Search for the cell housing the specified text and yield its [X, Y] center coordinate. 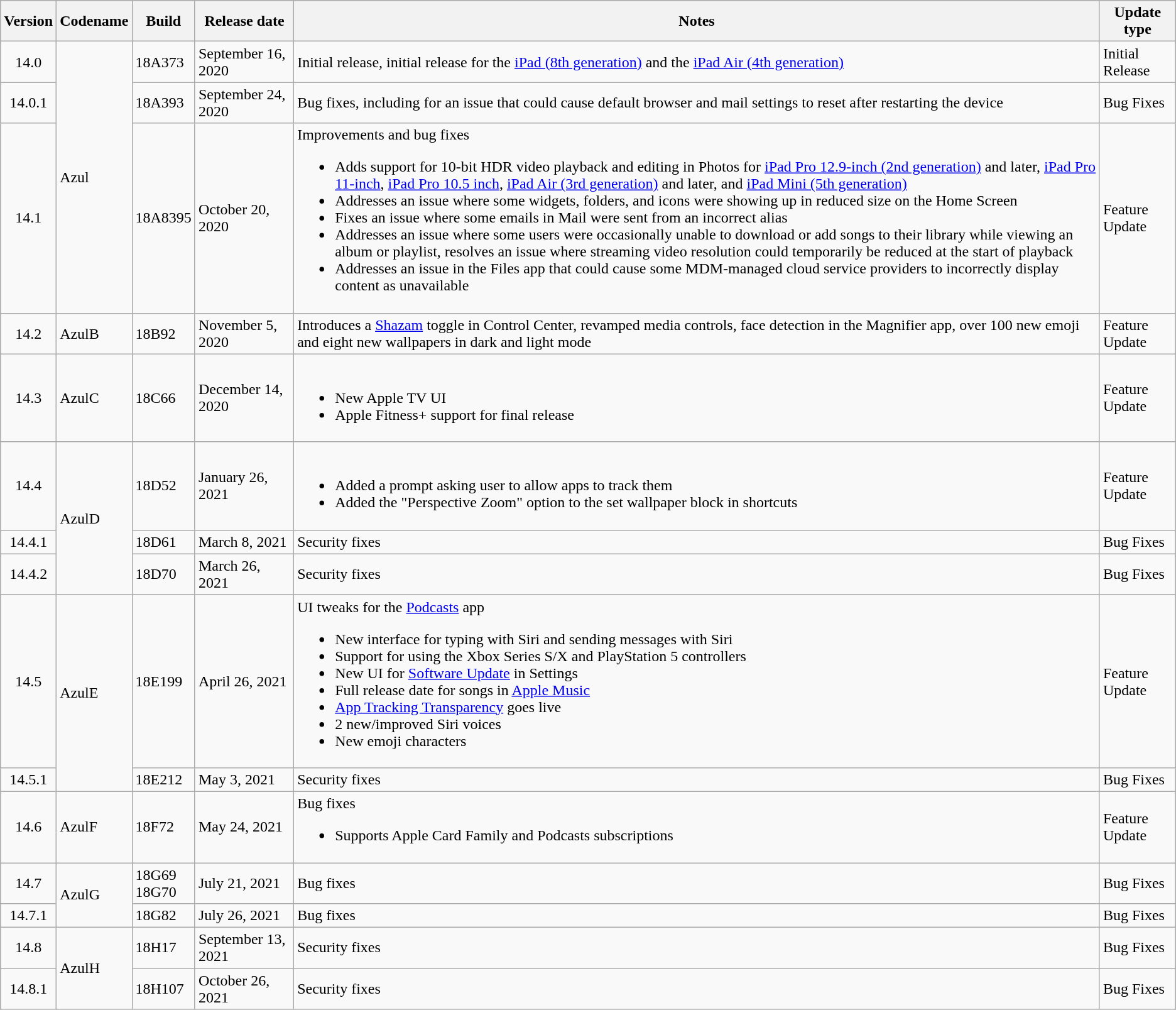
Initial release, initial release for the iPad (8th generation) and the iPad Air (4th generation) [697, 62]
14.7.1 [29, 916]
New Apple TV UIApple Fitness+ support for final release [697, 398]
18A373 [163, 62]
Initial Release [1137, 62]
September 24, 2020 [244, 103]
January 26, 2021 [244, 486]
18B92 [163, 333]
Build [163, 21]
May 3, 2021 [244, 779]
18A8395 [163, 218]
14.4 [29, 486]
14.3 [29, 398]
14.2 [29, 333]
18C66 [163, 398]
March 8, 2021 [244, 542]
Bug fixesSupports Apple Card Family and Podcasts subscriptions [697, 827]
14.5 [29, 681]
14.1 [29, 218]
Version [29, 21]
AzulG [94, 895]
18G82 [163, 916]
18A393 [163, 103]
April 26, 2021 [244, 681]
AzulF [94, 827]
Codename [94, 21]
18D70 [163, 574]
AzulC [94, 398]
December 14, 2020 [244, 398]
September 13, 2021 [244, 948]
Bug fixes, including for an issue that could cause default browser and mail settings to reset after restarting the device [697, 103]
AzulD [94, 518]
18D61 [163, 542]
14.4.2 [29, 574]
18G6918G70 [163, 882]
18H17 [163, 948]
18E212 [163, 779]
May 24, 2021 [244, 827]
October 20, 2020 [244, 218]
14.8.1 [29, 989]
14.0.1 [29, 103]
18D52 [163, 486]
Update type [1137, 21]
18E199 [163, 681]
AzulH [94, 969]
14.4.1 [29, 542]
14.0 [29, 62]
November 5, 2020 [244, 333]
July 26, 2021 [244, 916]
Release date [244, 21]
Added a prompt asking user to allow apps to track themAdded the "Perspective Zoom" option to the set wallpaper block in shortcuts [697, 486]
AzulE [94, 693]
14.6 [29, 827]
14.8 [29, 948]
March 26, 2021 [244, 574]
July 21, 2021 [244, 882]
14.7 [29, 882]
14.5.1 [29, 779]
18F72 [163, 827]
AzulB [94, 333]
Notes [697, 21]
Azul [94, 177]
September 16, 2020 [244, 62]
October 26, 2021 [244, 989]
18H107 [163, 989]
